Detect which cell encompasses the target text, then output its (x, y) center coordinate. 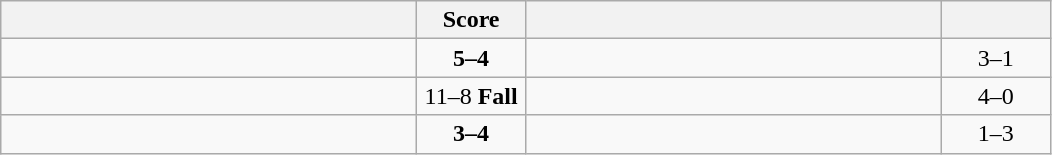
Score (472, 20)
11–8 Fall (472, 96)
3–4 (472, 134)
4–0 (996, 96)
5–4 (472, 58)
3–1 (996, 58)
1–3 (996, 134)
